Detect which cell encompasses the target text, then output its [x, y] center coordinate. 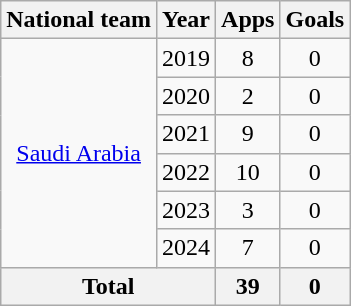
7 [248, 248]
Goals [315, 20]
2019 [186, 58]
National team [79, 20]
9 [248, 134]
2022 [186, 172]
Year [186, 20]
2023 [186, 210]
Apps [248, 20]
2021 [186, 134]
39 [248, 286]
10 [248, 172]
Total [108, 286]
Saudi Arabia [79, 153]
2024 [186, 248]
8 [248, 58]
2020 [186, 96]
2 [248, 96]
3 [248, 210]
